Return the [X, Y] coordinate for the center point of the cell that contains the specified text.  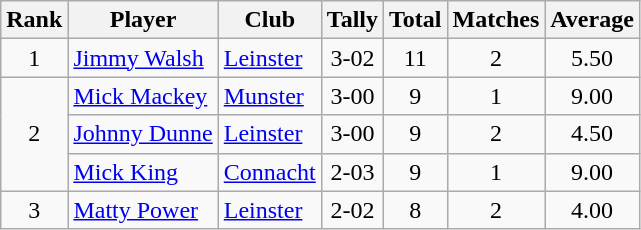
Mick King [143, 172]
Rank [34, 20]
Johnny Dunne [143, 134]
Player [143, 20]
Connacht [270, 172]
Total [416, 20]
Average [592, 20]
Matches [496, 20]
Tally [352, 20]
5.50 [592, 58]
4.50 [592, 134]
2-02 [352, 210]
3-02 [352, 58]
Munster [270, 96]
4.00 [592, 210]
Club [270, 20]
3 [34, 210]
11 [416, 58]
Mick Mackey [143, 96]
2-03 [352, 172]
Jimmy Walsh [143, 58]
Matty Power [143, 210]
8 [416, 210]
